Provide the (X, Y) coordinate of the cell's center where the given text is located.  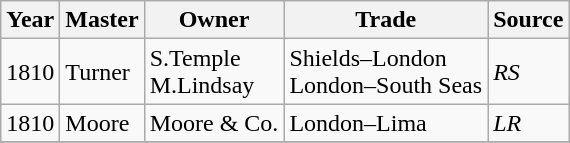
Source (528, 20)
Owner (214, 20)
Moore & Co. (214, 123)
Turner (102, 72)
RS (528, 72)
Master (102, 20)
Moore (102, 123)
Trade (386, 20)
London–Lima (386, 123)
Shields–LondonLondon–South Seas (386, 72)
S.TempleM.Lindsay (214, 72)
Year (30, 20)
LR (528, 123)
